Output the (X, Y) coordinate of the center of the cell containing the given text.  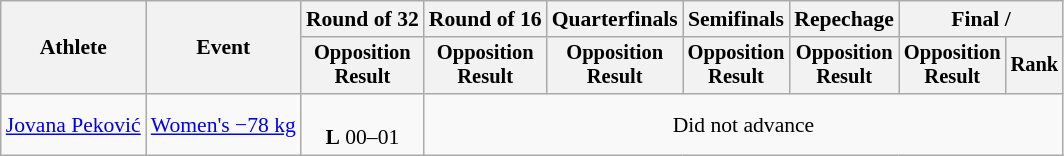
Athlete (74, 48)
L 00–01 (362, 124)
Rank (1035, 66)
Round of 32 (362, 19)
Did not advance (744, 124)
Women's −78 kg (224, 124)
Jovana Peković (74, 124)
Quarterfinals (615, 19)
Semifinals (736, 19)
Event (224, 48)
Repechage (844, 19)
Round of 16 (486, 19)
Final / (981, 19)
